Return (X, Y) of the center of cell containing provided text 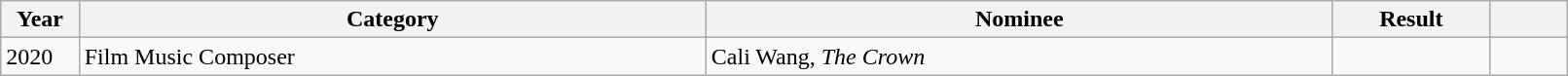
Cali Wang, The Crown (1019, 57)
Year (40, 19)
2020 (40, 57)
Nominee (1019, 19)
Film Music Composer (392, 57)
Result (1411, 19)
Category (392, 19)
